For the text-containing cell, return its midpoint in [x, y] coordinate format. 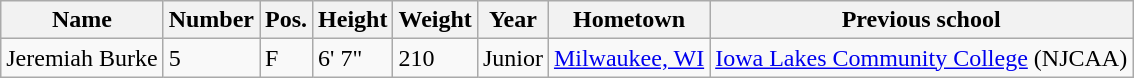
F [286, 58]
Jeremiah Burke [82, 58]
Hometown [628, 20]
6' 7" [353, 58]
Iowa Lakes Community College (NJCAA) [922, 58]
Name [82, 20]
Pos. [286, 20]
Year [512, 20]
210 [435, 58]
Weight [435, 20]
Milwaukee, WI [628, 58]
5 [211, 58]
Number [211, 20]
Previous school [922, 20]
Junior [512, 58]
Height [353, 20]
